Pinpoint the cell where the given text exists, returning its (X, Y) midpoint coordinate. 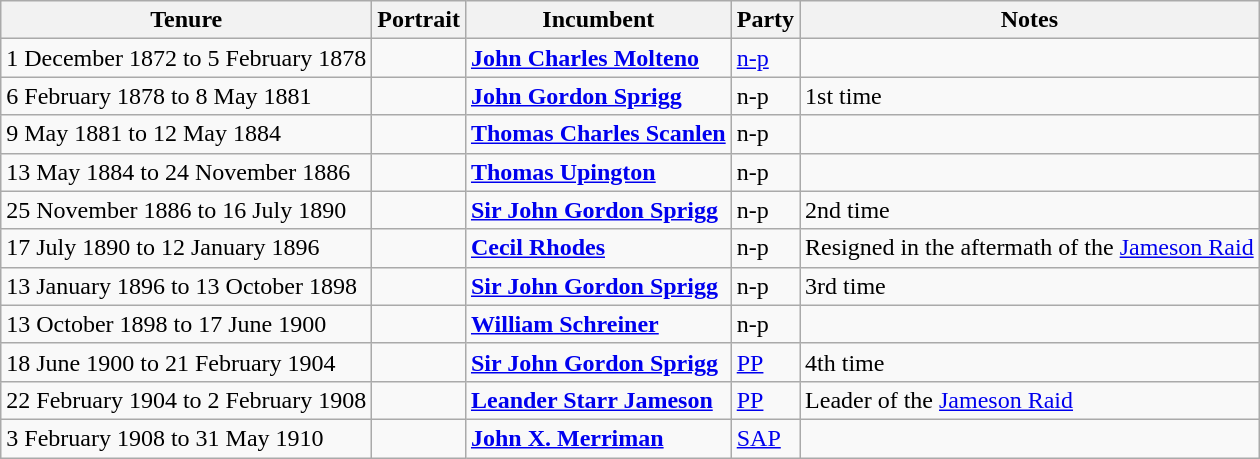
13 May 1884 to 24 November 1886 (186, 172)
Thomas Charles Scanlen (598, 134)
Leander Starr Jameson (598, 400)
William Schreiner (598, 324)
John Gordon Sprigg (598, 96)
22 February 1904 to 2 February 1908 (186, 400)
Incumbent (598, 20)
13 January 1896 to 13 October 1898 (186, 286)
3rd time (1030, 286)
Notes (1030, 20)
John X. Merriman (598, 438)
Resigned in the aftermath of the Jameson Raid (1030, 248)
Portrait (419, 20)
John Charles Molteno (598, 58)
SAP (765, 438)
13 October 1898 to 17 June 1900 (186, 324)
4th time (1030, 362)
Cecil Rhodes (598, 248)
3 February 1908 to 31 May 1910 (186, 438)
Leader of the Jameson Raid (1030, 400)
Tenure (186, 20)
Party (765, 20)
1 December 1872 to 5 February 1878 (186, 58)
2nd time (1030, 210)
9 May 1881 to 12 May 1884 (186, 134)
25 November 1886 to 16 July 1890 (186, 210)
6 February 1878 to 8 May 1881 (186, 96)
17 July 1890 to 12 January 1896 (186, 248)
18 June 1900 to 21 February 1904 (186, 362)
1st time (1030, 96)
Thomas Upington (598, 172)
